Scan for the cell matching the given text and deliver its [X, Y] coordinate at center. 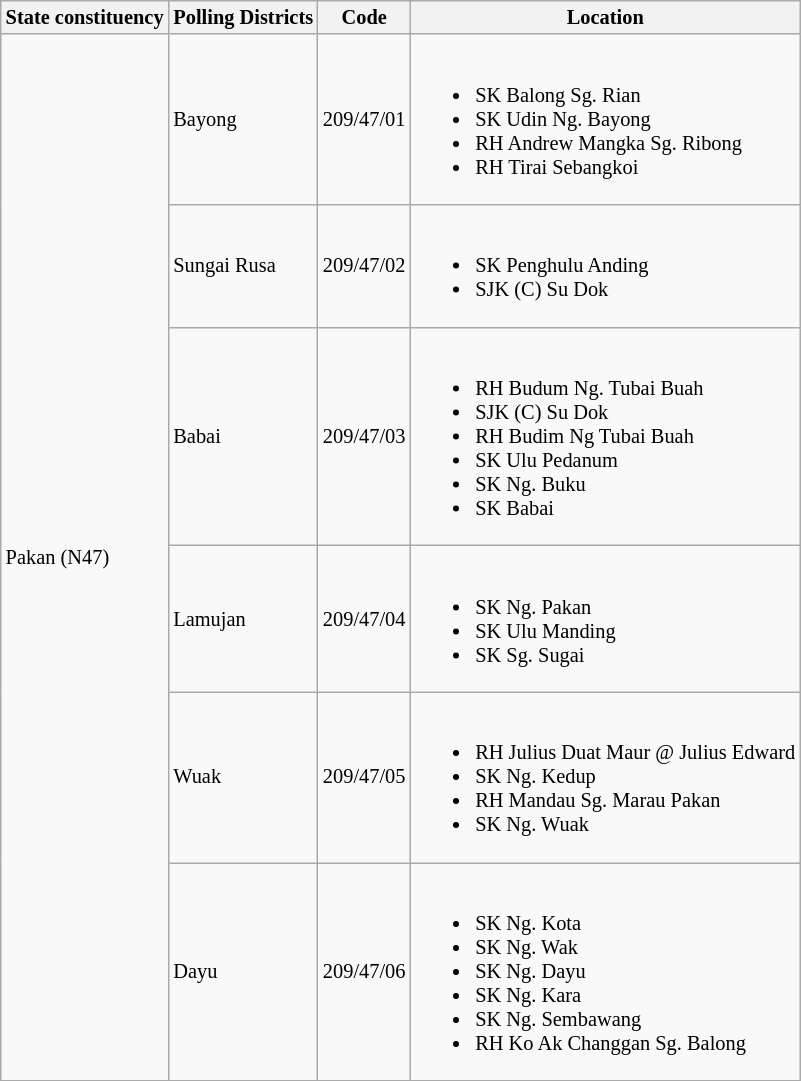
209/47/03 [364, 436]
Sungai Rusa [243, 265]
Pakan (N47) [85, 558]
State constituency [85, 17]
209/47/05 [364, 777]
Lamujan [243, 618]
209/47/02 [364, 265]
RH Julius Duat Maur @ Julius EdwardSK Ng. KedupRH Mandau Sg. Marau PakanSK Ng. Wuak [605, 777]
209/47/06 [364, 971]
Bayong [243, 119]
Babai [243, 436]
SK Ng. PakanSK Ulu MandingSK Sg. Sugai [605, 618]
Polling Districts [243, 17]
SK Ng. KotaSK Ng. WakSK Ng. DayuSK Ng. KaraSK Ng. SembawangRH Ko Ak Changgan Sg. Balong [605, 971]
Wuak [243, 777]
Dayu [243, 971]
209/47/01 [364, 119]
209/47/04 [364, 618]
Code [364, 17]
SK Balong Sg. RianSK Udin Ng. BayongRH Andrew Mangka Sg. RibongRH Tirai Sebangkoi [605, 119]
Location [605, 17]
RH Budum Ng. Tubai BuahSJK (C) Su DokRH Budim Ng Tubai BuahSK Ulu PedanumSK Ng. BukuSK Babai [605, 436]
SK Penghulu AndingSJK (C) Su Dok [605, 265]
